Output the (x, y) coordinate of the center of the cell containing the given text.  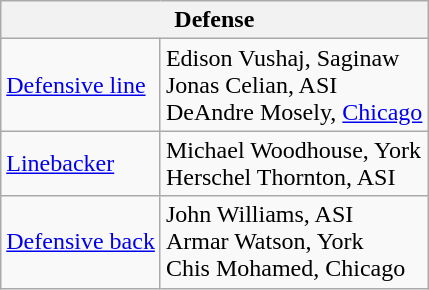
Defensive back (81, 242)
Defense (214, 20)
Linebacker (81, 164)
John Williams, ASIArmar Watson, YorkChis Mohamed, Chicago (294, 242)
Michael Woodhouse, YorkHerschel Thornton, ASI (294, 164)
Defensive line (81, 85)
Edison Vushaj, SaginawJonas Celian, ASIDeAndre Mosely, Chicago (294, 85)
